Determine the (x, y) coordinate at the center of the cell enclosing the given text.  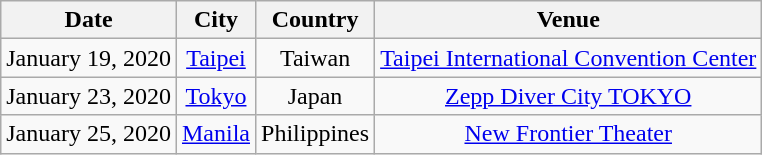
Taipei (216, 58)
Philippines (316, 134)
Venue (568, 20)
City (216, 20)
Tokyo (216, 96)
Manila (216, 134)
Date (89, 20)
January 23, 2020 (89, 96)
Japan (316, 96)
Zepp Diver City TOKYO (568, 96)
New Frontier Theater (568, 134)
January 25, 2020 (89, 134)
Taiwan (316, 58)
Country (316, 20)
Taipei International Convention Center (568, 58)
January 19, 2020 (89, 58)
